Determine the [x, y] coordinate at the center of the cell enclosing the given text.  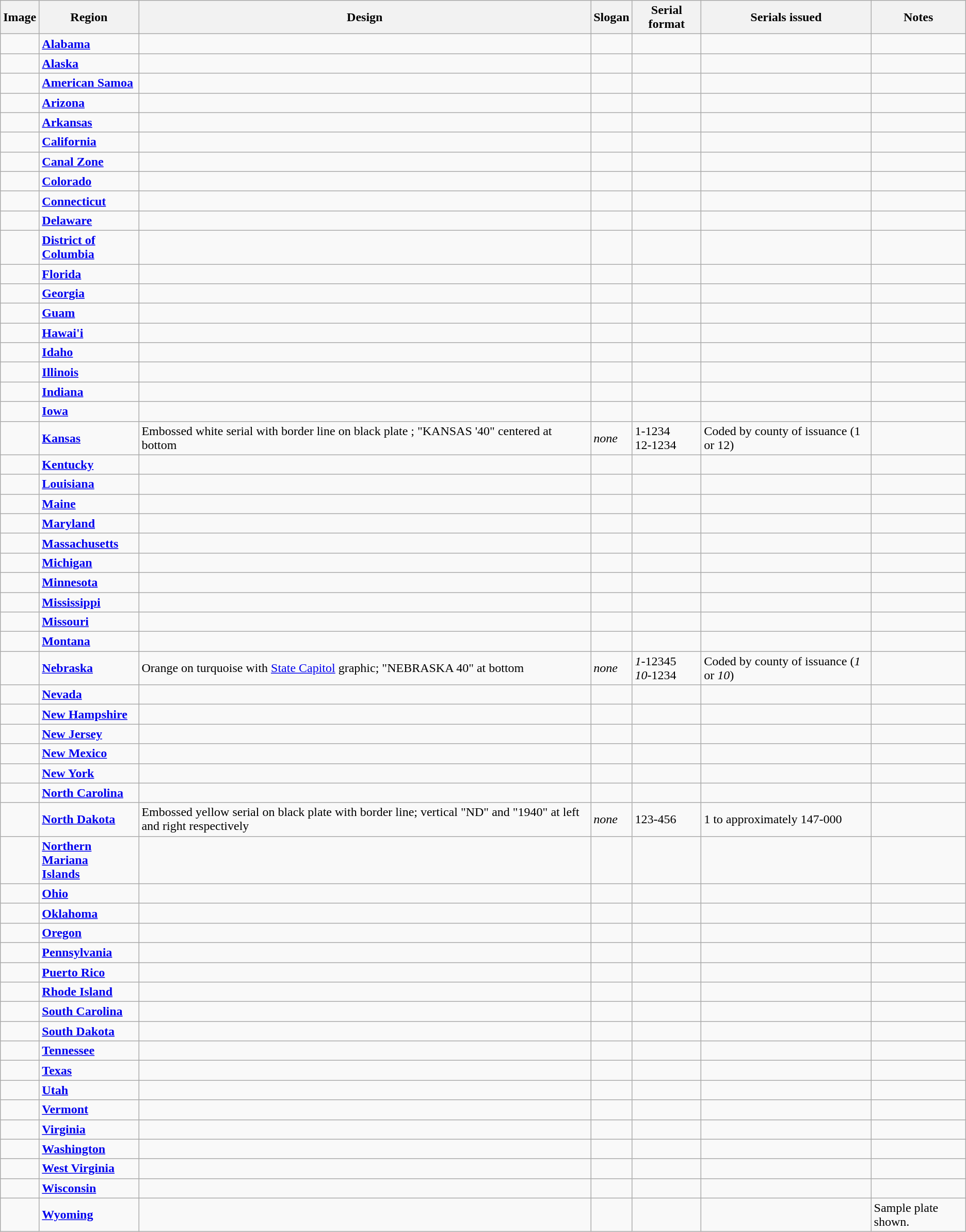
Oklahoma [89, 913]
Sample plate shown. [919, 1215]
Florida [89, 274]
New Mexico [89, 754]
Utah [89, 1090]
Orange on turquoise with State Capitol graphic; "NEBRASKA 40" at bottom [365, 668]
Iowa [89, 411]
Colorado [89, 181]
1-123412-1234 [667, 438]
Image [20, 18]
Guam [89, 313]
California [89, 142]
Northern Mariana Islands [89, 860]
West Virginia [89, 1169]
1-1234510-1234 [667, 668]
Hawai'i [89, 333]
Canal Zone [89, 162]
Vermont [89, 1110]
South Dakota [89, 1031]
Design [365, 18]
South Carolina [89, 1012]
Maryland [89, 523]
New Jersey [89, 734]
Alabama [89, 44]
Mississippi [89, 602]
Ohio [89, 893]
Texas [89, 1070]
Arkansas [89, 122]
Arizona [89, 103]
Region [89, 18]
Kansas [89, 438]
Georgia [89, 294]
American Samoa [89, 83]
Wyoming [89, 1215]
Nevada [89, 695]
Kentucky [89, 465]
Michigan [89, 563]
Maine [89, 504]
Tennessee [89, 1051]
Delaware [89, 220]
Connecticut [89, 201]
Illinois [89, 372]
Indiana [89, 392]
Massachusetts [89, 543]
New York [89, 773]
Missouri [89, 622]
Serials issued [786, 18]
New Hampshire [89, 714]
Alaska [89, 63]
1 to approximately 147-000 [786, 820]
Rhode Island [89, 992]
Montana [89, 642]
Serial format [667, 18]
Nebraska [89, 668]
Coded by county of issuance (1 or 12) [786, 438]
North Carolina [89, 793]
Embossed white serial with border line on black plate ; "KANSAS '40" centered at bottom [365, 438]
Louisiana [89, 484]
Minnesota [89, 582]
Idaho [89, 353]
District ofColumbia [89, 247]
Wisconsin [89, 1188]
Notes [919, 18]
123-456 [667, 820]
Slogan [611, 18]
Pennsylvania [89, 952]
North Dakota [89, 820]
Coded by county of issuance (1 or 10) [786, 668]
Puerto Rico [89, 972]
Embossed yellow serial on black plate with border line; vertical "ND" and "1940" at left and right respectively [365, 820]
Virginia [89, 1129]
Washington [89, 1149]
Oregon [89, 933]
